Output the [X, Y] coordinate of the center of the cell containing the given text.  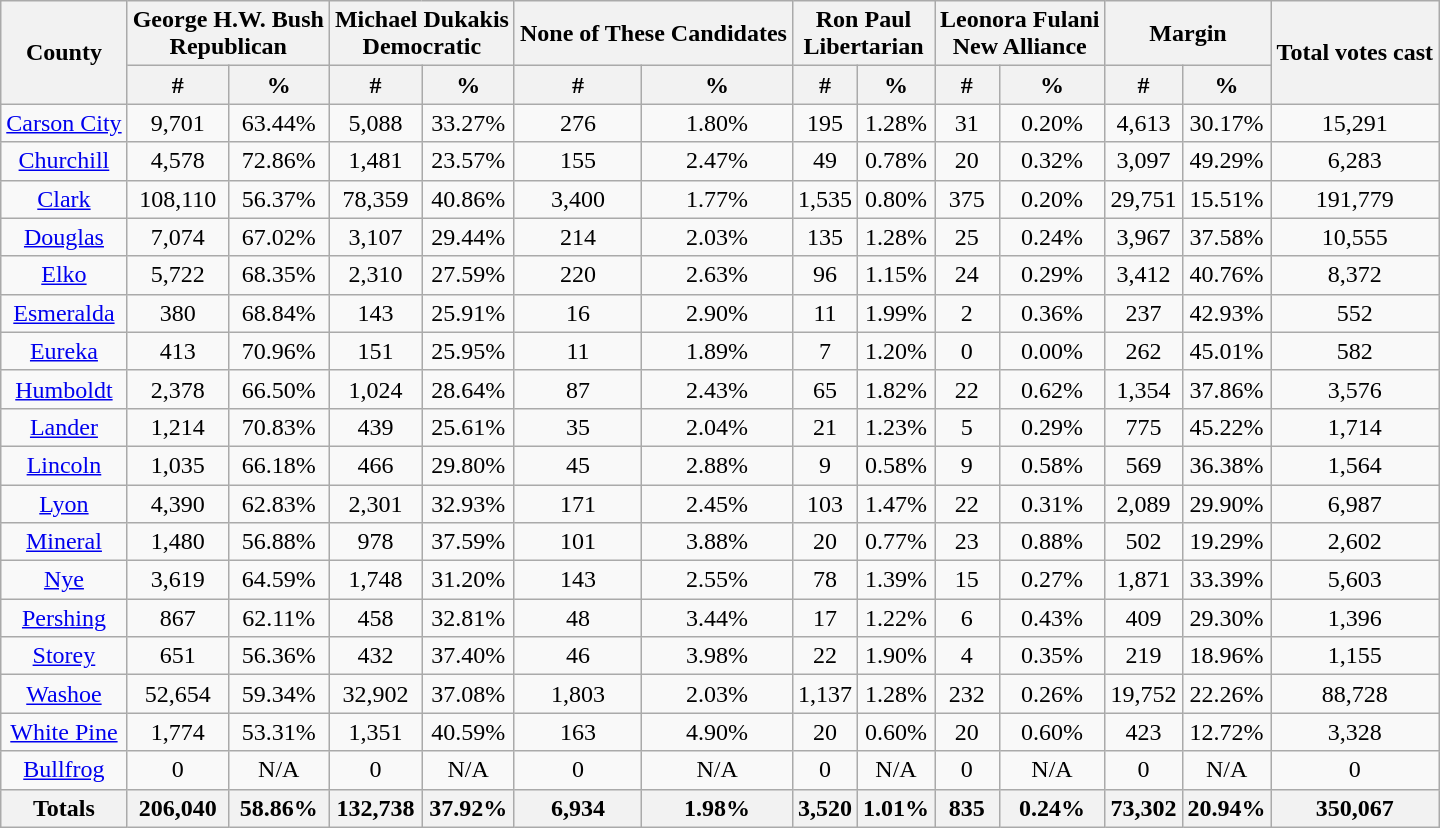
22.26% [1226, 694]
3,328 [1355, 732]
2,301 [376, 503]
56.37% [278, 199]
George H.W. BushRepublican [228, 34]
3,619 [178, 580]
0.80% [896, 199]
4,613 [1144, 123]
6,987 [1355, 503]
8,372 [1355, 275]
6,934 [578, 808]
4 [968, 656]
5,088 [376, 123]
9,701 [178, 123]
33.39% [1226, 580]
23.57% [468, 161]
2.47% [718, 161]
835 [968, 808]
1.98% [718, 808]
37.86% [1226, 389]
29.44% [468, 237]
70.83% [278, 427]
40.76% [1226, 275]
56.88% [278, 542]
3,400 [578, 199]
7 [824, 351]
70.96% [278, 351]
151 [376, 351]
19.29% [1226, 542]
1,871 [1144, 580]
21 [824, 427]
37.08% [468, 694]
1,803 [578, 694]
Lyon [64, 503]
Humboldt [64, 389]
0.88% [1052, 542]
195 [824, 123]
3.98% [718, 656]
1,480 [178, 542]
County [64, 52]
25.91% [468, 313]
5,603 [1355, 580]
88,728 [1355, 694]
Michael DukakisDemocratic [422, 34]
6 [968, 618]
49.29% [1226, 161]
458 [376, 618]
1,774 [178, 732]
2.55% [718, 580]
132,738 [376, 808]
78,359 [376, 199]
68.35% [278, 275]
12.72% [1226, 732]
1.39% [896, 580]
29,751 [1144, 199]
10,555 [1355, 237]
62.83% [278, 503]
18.96% [1226, 656]
29.80% [468, 465]
63.44% [278, 123]
20.94% [1226, 808]
0.27% [1052, 580]
103 [824, 503]
96 [824, 275]
4.90% [718, 732]
24 [968, 275]
1,155 [1355, 656]
1,354 [1144, 389]
4,578 [178, 161]
37.58% [1226, 237]
552 [1355, 313]
29.90% [1226, 503]
31 [968, 123]
25 [968, 237]
66.50% [278, 389]
2,089 [1144, 503]
0.31% [1052, 503]
72.86% [278, 161]
32.93% [468, 503]
0.43% [1052, 618]
1,748 [376, 580]
30.17% [1226, 123]
6,283 [1355, 161]
1,024 [376, 389]
0.00% [1052, 351]
237 [1144, 313]
52,654 [178, 694]
53.31% [278, 732]
1.15% [896, 275]
25.95% [468, 351]
5 [968, 427]
220 [578, 275]
651 [178, 656]
1,351 [376, 732]
502 [1144, 542]
978 [376, 542]
35 [578, 427]
101 [578, 542]
5,722 [178, 275]
350,067 [1355, 808]
466 [376, 465]
2,378 [178, 389]
1.99% [896, 313]
Washoe [64, 694]
48 [578, 618]
Leonora FulaniNew Alliance [1020, 34]
1,714 [1355, 427]
16 [578, 313]
775 [1144, 427]
867 [178, 618]
56.36% [278, 656]
3,576 [1355, 389]
4,390 [178, 503]
423 [1144, 732]
582 [1355, 351]
1,396 [1355, 618]
Esmeralda [64, 313]
0.35% [1052, 656]
569 [1144, 465]
3,520 [824, 808]
37.40% [468, 656]
65 [824, 389]
0.62% [1052, 389]
432 [376, 656]
37.59% [468, 542]
Storey [64, 656]
163 [578, 732]
1.23% [896, 427]
409 [1144, 618]
46 [578, 656]
7,074 [178, 237]
28.64% [468, 389]
1.89% [718, 351]
59.34% [278, 694]
49 [824, 161]
262 [1144, 351]
3,967 [1144, 237]
Totals [64, 808]
68.84% [278, 313]
1.77% [718, 199]
1.20% [896, 351]
2.90% [718, 313]
232 [968, 694]
Elko [64, 275]
3,097 [1144, 161]
1,481 [376, 161]
155 [578, 161]
214 [578, 237]
276 [578, 123]
32.81% [468, 618]
0.32% [1052, 161]
87 [578, 389]
Lincoln [64, 465]
15.51% [1226, 199]
67.02% [278, 237]
45 [578, 465]
78 [824, 580]
Clark [64, 199]
3.44% [718, 618]
42.93% [1226, 313]
1.01% [896, 808]
2.04% [718, 427]
1,535 [824, 199]
135 [824, 237]
None of These Candidates [653, 34]
32,902 [376, 694]
15,291 [1355, 123]
40.59% [468, 732]
0.78% [896, 161]
2.63% [718, 275]
15 [968, 580]
19,752 [1144, 694]
0.26% [1052, 694]
36.38% [1226, 465]
1.82% [896, 389]
2,310 [376, 275]
Lander [64, 427]
206,040 [178, 808]
0.36% [1052, 313]
375 [968, 199]
108,110 [178, 199]
3.88% [718, 542]
2,602 [1355, 542]
3,107 [376, 237]
171 [578, 503]
1.47% [896, 503]
413 [178, 351]
2.88% [718, 465]
219 [1144, 656]
23 [968, 542]
37.92% [468, 808]
33.27% [468, 123]
2.43% [718, 389]
Eureka [64, 351]
1.22% [896, 618]
1,137 [824, 694]
439 [376, 427]
Margin [1188, 34]
27.59% [468, 275]
0.77% [896, 542]
Churchill [64, 161]
40.86% [468, 199]
31.20% [468, 580]
Ron PaulLibertarian [863, 34]
73,302 [1144, 808]
Bullfrog [64, 770]
1,564 [1355, 465]
1,035 [178, 465]
380 [178, 313]
Pershing [64, 618]
Douglas [64, 237]
Nye [64, 580]
Total votes cast [1355, 52]
White Pine [64, 732]
2.45% [718, 503]
62.11% [278, 618]
1,214 [178, 427]
2 [968, 313]
66.18% [278, 465]
1.90% [896, 656]
Carson City [64, 123]
17 [824, 618]
45.01% [1226, 351]
1.80% [718, 123]
Mineral [64, 542]
45.22% [1226, 427]
29.30% [1226, 618]
64.59% [278, 580]
191,779 [1355, 199]
3,412 [1144, 275]
58.86% [278, 808]
25.61% [468, 427]
